Output the (x, y) coordinate of the center of the cell containing the given text.  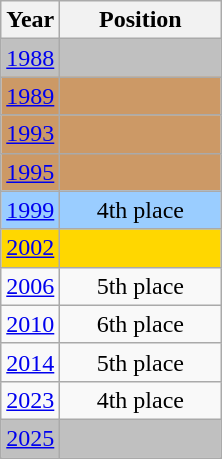
2006 (30, 286)
2025 (30, 438)
2023 (30, 400)
1995 (30, 172)
1993 (30, 134)
2014 (30, 362)
Year (30, 20)
6th place (140, 324)
1988 (30, 58)
1999 (30, 210)
2002 (30, 248)
2010 (30, 324)
1989 (30, 96)
Position (140, 20)
